Extract the [X, Y] coordinate from the center of the cell holding the provided text.  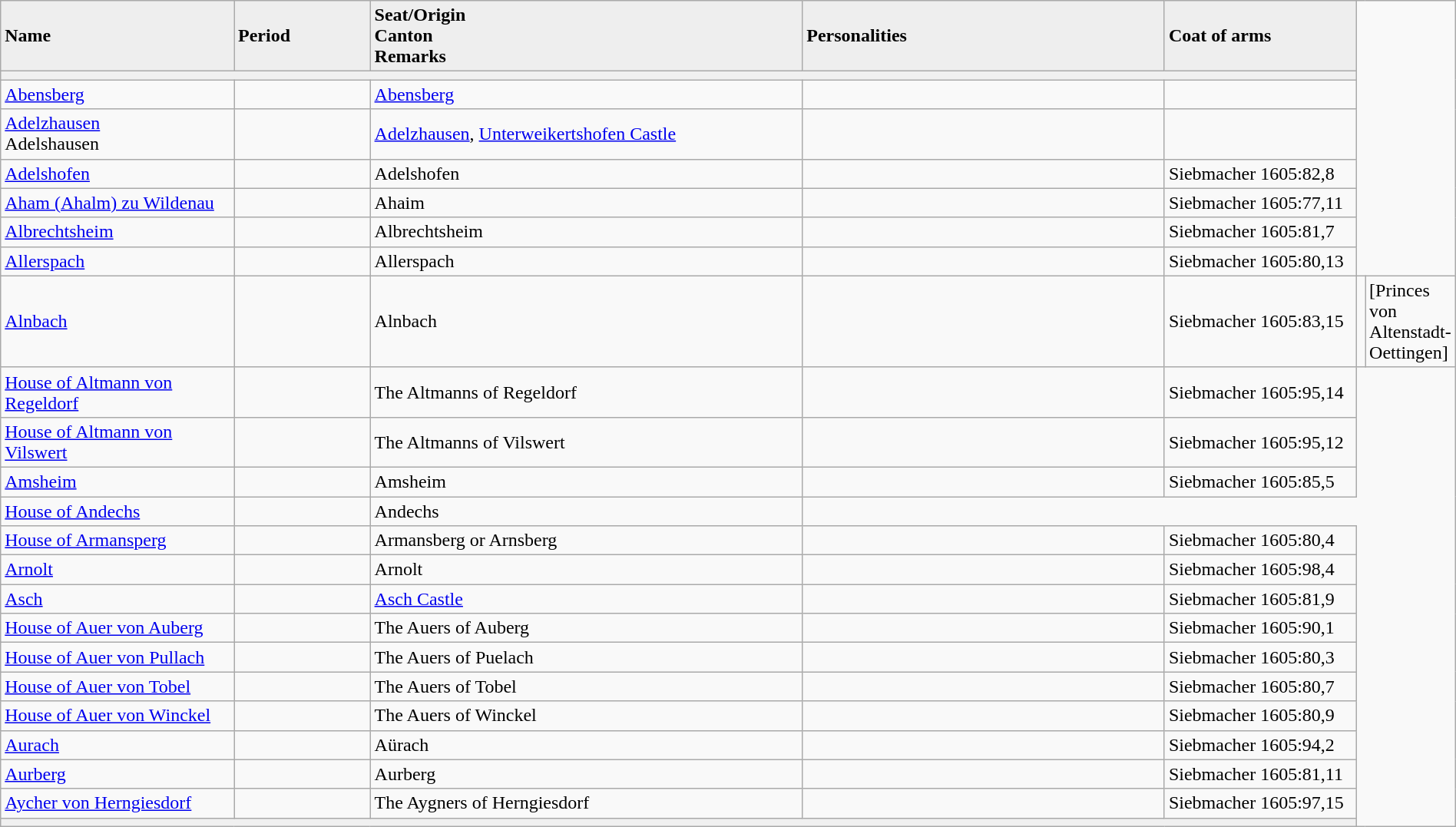
Name [117, 36]
Siebmacher 1605:98,4 [1260, 570]
House of Auer von Auberg [117, 628]
House of Andechs [117, 511]
Personalities [984, 36]
Siebmacher 1605:81,11 [1260, 774]
House of Armansperg [117, 541]
Asch [117, 599]
Siebmacher 1605:95,12 [1260, 442]
The Altmanns of Regeldorf [587, 392]
Siebmacher 1605:85,5 [1260, 481]
House of Altmann von Vilswert [117, 442]
Seat/Origin Canton Remarks [587, 36]
House of Altmann von Regeldorf [117, 392]
The Aygners of Herngiesdorf [587, 803]
Aürach [587, 745]
Siebmacher 1605:80,3 [1260, 657]
Siebmacher 1605:90,1 [1260, 628]
House of Auer von Pullach [117, 657]
Siebmacher 1605:81,9 [1260, 599]
The Auers of Auberg [587, 628]
Siebmacher 1605:81,7 [1260, 232]
Siebmacher 1605:83,15 [1260, 321]
Andechs [587, 511]
The Altmanns of Vilswert [587, 442]
[Princes von Altenstadt-Oettingen] [1411, 321]
Aham (Ahalm) zu Wildenau [117, 203]
House of Auer von Tobel [117, 686]
Ahaim [587, 203]
Adelzhausen Adelshausen [117, 134]
Siebmacher 1605:95,14 [1260, 392]
The Auers of Tobel [587, 686]
Aurach [117, 745]
Armansberg or Arnsberg [587, 541]
The Auers of Puelach [587, 657]
Coat of arms [1260, 36]
Siebmacher 1605:94,2 [1260, 745]
Asch Castle [587, 599]
Aycher von Herngiesdorf [117, 803]
Adelzhausen, Unterweikertshofen Castle [587, 134]
Siebmacher 1605:80,7 [1260, 686]
Siebmacher 1605:82,8 [1260, 174]
Siebmacher 1605:80,13 [1260, 261]
Siebmacher 1605:77,11 [1260, 203]
Period [303, 36]
Siebmacher 1605:80,9 [1260, 716]
House of Auer von Winckel [117, 716]
Siebmacher 1605:97,15 [1260, 803]
Siebmacher 1605:80,4 [1260, 541]
The Auers of Winckel [587, 716]
